Return (X, Y) of the center of cell containing provided text 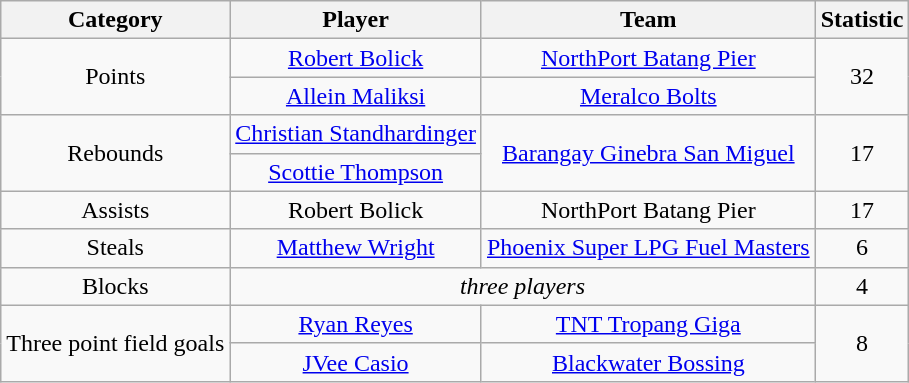
three players (522, 286)
Team (648, 20)
Three point field goals (116, 343)
6 (862, 248)
Matthew Wright (356, 248)
Category (116, 20)
Christian Standhardinger (356, 134)
Ryan Reyes (356, 324)
Blackwater Bossing (648, 362)
Allein Maliksi (356, 96)
Blocks (116, 286)
Statistic (862, 20)
Player (356, 20)
Barangay Ginebra San Miguel (648, 153)
Phoenix Super LPG Fuel Masters (648, 248)
Points (116, 77)
Rebounds (116, 153)
32 (862, 77)
Assists (116, 210)
Scottie Thompson (356, 172)
Steals (116, 248)
TNT Tropang Giga (648, 324)
8 (862, 343)
Meralco Bolts (648, 96)
JVee Casio (356, 362)
4 (862, 286)
